Determine the [x, y] coordinate at the center of the cell enclosing the given text.  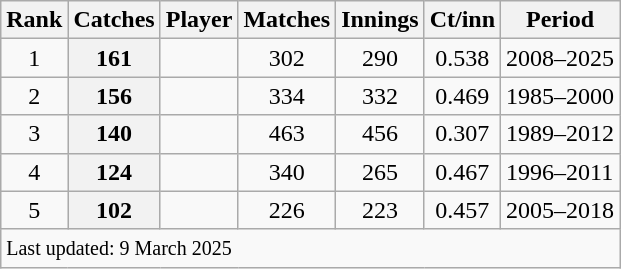
3 [34, 134]
1989–2012 [560, 134]
0.307 [462, 134]
223 [380, 210]
265 [380, 172]
2008–2025 [560, 58]
456 [380, 134]
161 [114, 58]
463 [287, 134]
0.457 [462, 210]
290 [380, 58]
226 [287, 210]
Catches [114, 20]
Rank [34, 20]
4 [34, 172]
340 [287, 172]
332 [380, 96]
0.467 [462, 172]
1985–2000 [560, 96]
102 [114, 210]
1996–2011 [560, 172]
Period [560, 20]
Matches [287, 20]
334 [287, 96]
Innings [380, 20]
302 [287, 58]
5 [34, 210]
140 [114, 134]
2005–2018 [560, 210]
Player [199, 20]
156 [114, 96]
Ct/inn [462, 20]
Last updated: 9 March 2025 [310, 248]
1 [34, 58]
2 [34, 96]
0.469 [462, 96]
0.538 [462, 58]
124 [114, 172]
